Output the (x, y) coordinate of the center of the cell containing the given text.  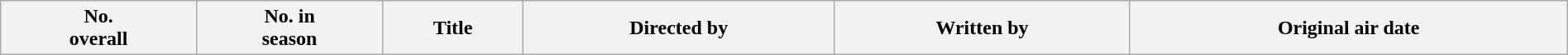
Directed by (678, 28)
No.overall (99, 28)
No. inseason (289, 28)
Original air date (1348, 28)
Written by (982, 28)
Title (453, 28)
